Find where the given text appears and provide that cell's center as (X, Y) coordinate. 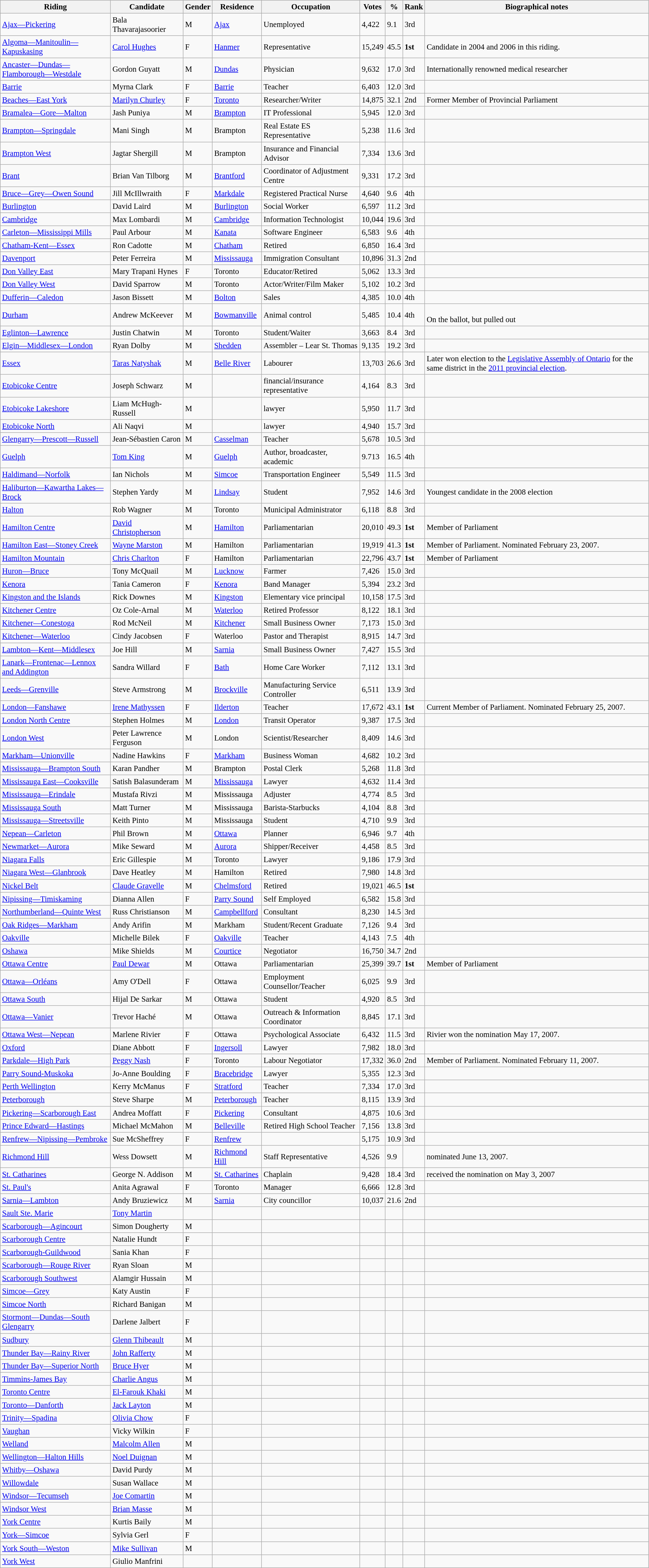
Insurance and Financial Advisor (311, 153)
Ian Nichols (147, 475)
Kanata (237, 232)
Bracebridge (237, 1074)
4,774 (373, 795)
Nickel Belt (55, 886)
Algoma—Manitoulin—Kapuskasing (55, 47)
9.4 (394, 925)
Barista-Starbucks (311, 808)
Ron Cadotte (147, 245)
6,025 (373, 982)
13.8 (394, 1126)
Liam McHugh-Russell (147, 408)
Vaughan (55, 1431)
31.3 (394, 258)
Rick Downes (147, 597)
11.6 (394, 131)
15,249 (373, 47)
Toronto—Danforth (55, 1405)
Ali Naqvi (147, 426)
Rob Wagner (147, 510)
Amy O'Dell (147, 982)
York Centre (55, 1522)
Sue McSheffrey (147, 1139)
London—Fanshawe (55, 707)
Real Estate ES Representative (311, 131)
Youngest candidate in the 2008 election (537, 492)
Parry Sound-Muskoka (55, 1074)
Mani Singh (147, 131)
5,175 (373, 1139)
6,583 (373, 232)
Carleton—Mississippi Mills (55, 232)
Paul Arbour (147, 232)
Myrna Clark (147, 87)
19,919 (373, 545)
Phil Brown (147, 834)
Justin Chatwin (147, 333)
Charlie Angus (147, 1379)
14.7 (394, 636)
Stephen Yardy (147, 492)
Scarborough Centre (55, 1239)
Newmarket—Aurora (55, 847)
Darlene Jalbert (147, 1322)
Peggy Nash (147, 1061)
Davenport (55, 258)
5,950 (373, 408)
Shipper/Receiver (311, 847)
Gender (198, 7)
Michael McMahon (147, 1126)
Trevor Haché (147, 1017)
10,044 (373, 219)
Jagtar Shergill (147, 153)
Joe Comartin (147, 1496)
Steve Sharpe (147, 1100)
Renfrew—Nipissing—Pembroke (55, 1139)
Paul Dewar (147, 964)
Rank (414, 7)
Staff Representative (311, 1156)
Katy Austin (147, 1291)
Transit Operator (311, 720)
Unemployed (311, 25)
4,143 (373, 938)
Later won election to the Legislative Assembly of Ontario for the same district in the 2011 provincial election. (537, 364)
7,112 (373, 667)
Brant (55, 175)
Hijal De Sarkar (147, 999)
Ottawa—Vanier (55, 1017)
43.7 (394, 558)
Simcoe (237, 475)
Sandra Willard (147, 667)
Retired High School Teacher (311, 1126)
Hanmer (237, 47)
Thunder Bay—Superior North (55, 1366)
Etobicoke Lakeshore (55, 408)
Outreach & Information Coordinator (311, 1017)
Lucknow (237, 571)
8,915 (373, 636)
Kerry McManus (147, 1087)
Anita Agrawal (147, 1187)
13.6 (394, 153)
Glenn Thibeault (147, 1340)
Bruce Hyer (147, 1366)
16,750 (373, 951)
5,102 (373, 284)
Tony Martin (147, 1213)
11.7 (394, 408)
City councillor (311, 1200)
3,663 (373, 333)
17,672 (373, 707)
15.7 (394, 426)
17.2 (394, 175)
Nadine Hawkins (147, 755)
York South—Weston (55, 1548)
4,920 (373, 999)
14.5 (394, 912)
9.1 (394, 25)
7,173 (373, 623)
16.5 (394, 457)
Oshawa (55, 951)
10.6 (394, 1113)
Parkdale—High Park (55, 1061)
York—Simcoe (55, 1535)
Self Employed (311, 899)
Russ Christianson (147, 912)
12.3 (394, 1074)
Scarborough-Guildwood (55, 1252)
Huron—Bruce (55, 571)
Riding (55, 7)
Haldimand—Norfolk (55, 475)
Wess Dowsett (147, 1156)
Jo-Anne Boulding (147, 1074)
Kingston and the Islands (55, 597)
Richard Banigan (147, 1304)
Adjuster (311, 795)
Kitchener—Waterloo (55, 636)
4,940 (373, 426)
Simcoe—Grey (55, 1291)
18.0 (394, 1048)
Hamilton Centre (55, 527)
Oz Cole-Arnal (147, 610)
Labourer (311, 364)
Kurtis Baily (147, 1522)
Diane Abbott (147, 1048)
Susan Wallace (147, 1483)
Joseph Schwarz (147, 386)
9,135 (373, 346)
4,385 (373, 298)
Rod McNeil (147, 623)
Member of Parliament. Nominated February 23, 2007. (537, 545)
10,158 (373, 597)
Etobicoke North (55, 426)
8,845 (373, 1017)
Brantford (237, 175)
Ingersoll (237, 1048)
5,394 (373, 584)
St. Paul's (55, 1187)
Jason Bissett (147, 298)
George N. Addison (147, 1174)
Kitchener (237, 623)
11.8 (394, 769)
Windsor—Tecumseh (55, 1496)
Andy Arifin (147, 925)
Sales (311, 298)
Assembler – Lear St. Thomas (311, 346)
9,331 (373, 175)
14,875 (373, 100)
7,980 (373, 873)
Bath (237, 667)
Author, broadcaster, academic (311, 457)
Taras Natyshak (147, 364)
Whitby—Oshawa (55, 1470)
Rivier won the nomination May 17, 2007. (537, 1035)
Brian Masse (147, 1509)
Transportation Engineer (311, 475)
received the nomination on May 3, 2007 (537, 1174)
4,526 (373, 1156)
Stratford (237, 1087)
15.8 (394, 899)
6,432 (373, 1035)
John Rafferty (147, 1353)
4,875 (373, 1113)
Brockville (237, 689)
34.7 (394, 951)
Negotiator (311, 951)
Registered Practical Nurse (311, 193)
David Sparrow (147, 284)
Chris Charlton (147, 558)
Social Worker (311, 206)
Casselman (237, 439)
17.9 (394, 860)
Hamilton Mountain (55, 558)
Beaches—East York (55, 100)
Jean-Sébastien Caron (147, 439)
Farmer (311, 571)
Dundas (237, 69)
Northumberland—Quinte West (55, 912)
Belle River (237, 364)
Ajax (237, 25)
Giulio Manfrini (147, 1561)
Thunder Bay—Rainy River (55, 1353)
Jill McIllwraith (147, 193)
Steve Armstrong (147, 689)
Candidate in 2004 and 2006 in this riding. (537, 47)
49.3 (394, 527)
Labour Negotiator (311, 1061)
20,010 (373, 527)
Michelle Bilek (147, 938)
32.1 (394, 100)
Timmins-James Bay (55, 1379)
15.5 (394, 649)
Ajax—Pickering (55, 25)
4,710 (373, 821)
41.3 (394, 545)
Educator/Retired (311, 271)
Keith Pinto (147, 821)
9.713 (373, 457)
5,485 (373, 315)
Internationally renowned medical researcher (537, 69)
Eglinton—Lawrence (55, 333)
Dave Heatley (147, 873)
5,062 (373, 271)
David Christopherson (147, 527)
Cindy Jacobsen (147, 636)
14.8 (394, 873)
% (394, 7)
Olivia Chow (147, 1418)
Matt Turner (147, 808)
London North Centre (55, 720)
Chatham (237, 245)
8,122 (373, 610)
Biographical notes (537, 7)
10.5 (394, 439)
Physician (311, 69)
Lindsay (237, 492)
Welland (55, 1444)
Member of Parliament. Nominated February 11, 2007. (537, 1061)
Kitchener—Conestoga (55, 623)
6,403 (373, 87)
9,632 (373, 69)
IT Professional (311, 113)
7,982 (373, 1048)
6,118 (373, 510)
Mike Sullivan (147, 1548)
Scarborough—Agincourt (55, 1226)
Dianna Allen (147, 899)
6,582 (373, 899)
Jash Puniya (147, 113)
Nepean—Carleton (55, 834)
Sania Khan (147, 1252)
Campbellford (237, 912)
19.6 (394, 219)
Bolton (237, 298)
6,511 (373, 689)
Haliburton—Kawartha Lakes—Brock (55, 492)
Bala Thavarajasoorier (147, 25)
Band Manager (311, 584)
Ryan Sloan (147, 1265)
5,945 (373, 113)
Wellington—Halton Hills (55, 1457)
Karan Pandher (147, 769)
8,409 (373, 738)
19,021 (373, 886)
Coordinator of Adjustment Centre (311, 175)
18.1 (394, 610)
4,422 (373, 25)
Current Member of Parliament. Nominated February 25, 2007. (537, 707)
Student/Waiter (311, 333)
Mississauga South (55, 808)
Mary Trapani Hynes (147, 271)
Toronto Centre (55, 1392)
Nipissing—Timiskaming (55, 899)
Mike Shields (147, 951)
Ryan Dolby (147, 346)
Pickering (237, 1113)
Chatham-Kent—Essex (55, 245)
4,164 (373, 386)
Retired Professor (311, 610)
16.4 (394, 245)
46.5 (394, 886)
17.1 (394, 1017)
Home Care Worker (311, 667)
Marilyn Churley (147, 100)
Researcher/Writer (311, 100)
York West (55, 1561)
Claude Gravelle (147, 886)
6,850 (373, 245)
Animal control (311, 315)
Mississauga—Brampton South (55, 769)
Scientist/Researcher (311, 738)
Perth Wellington (55, 1087)
Gordon Guyatt (147, 69)
Representative (311, 47)
9.7 (394, 834)
39.7 (394, 964)
5,355 (373, 1074)
Brampton West (55, 153)
Kingston (237, 597)
Sault Ste. Marie (55, 1213)
Joe Hill (147, 649)
Elgin—Middlesex—London (55, 346)
Niagara West—Glanbrook (55, 873)
Parry Sound (237, 899)
Malcolm Allen (147, 1444)
Actor/Writer/Film Maker (311, 284)
Irene Mathyssen (147, 707)
45.5 (394, 47)
Don Valley East (55, 271)
Oak Ridges—Markham (55, 925)
Max Lombardi (147, 219)
6,597 (373, 206)
Student/Recent Graduate (311, 925)
Bramalea—Gore—Malton (55, 113)
Vicky Wilkin (147, 1431)
Ottawa Centre (55, 964)
Elementary vice principal (311, 597)
12.8 (394, 1187)
Don Valley West (55, 284)
Occupation (311, 7)
Former Member of Provincial Parliament (537, 100)
Oxford (55, 1048)
Leeds—Grenville (55, 689)
financial/insurance representative (311, 386)
36.0 (394, 1061)
Planner (311, 834)
6,946 (373, 834)
Wayne Marston (147, 545)
Markdale (237, 193)
Ottawa South (55, 999)
Natalie Hundt (147, 1239)
4,682 (373, 755)
Manager (311, 1187)
Ottawa—Orléans (55, 982)
Tania Cameron (147, 584)
Kitchener Centre (55, 610)
Immigration Consultant (311, 258)
Eric Gillespie (147, 860)
Essex (55, 364)
4,458 (373, 847)
Psychological Associate (311, 1035)
On the ballot, but pulled out (537, 315)
Business Woman (311, 755)
El-Farouk Khaki (147, 1392)
Belleville (237, 1126)
4,104 (373, 808)
5,549 (373, 475)
Willowdale (55, 1483)
13.1 (394, 667)
25,399 (373, 964)
Mississauga East—Cooksville (55, 781)
Mississauga—Streetsville (55, 821)
Residence (237, 7)
Scarborough—Rouge River (55, 1265)
Brian Van Tilborg (147, 175)
17,332 (373, 1061)
23.2 (394, 584)
Candidate (147, 7)
Chaplain (311, 1174)
Andrea Moffatt (147, 1113)
Durham (55, 315)
Simon Dougherty (147, 1226)
David Laird (147, 206)
Carol Hughes (147, 47)
Satish Balasunderam (147, 781)
Mississauga—Erindale (55, 795)
Bowmanville (237, 315)
David Purdy (147, 1470)
Peter Ferreira (147, 258)
London West (55, 738)
Tom King (147, 457)
Ancaster—Dundas—Flamborough—Westdale (55, 69)
9,387 (373, 720)
10,896 (373, 258)
Tony McQuail (147, 571)
26.6 (394, 364)
Trinity—Spadina (55, 1418)
Manufacturing Service Controller (311, 689)
8.3 (394, 386)
Pastor and Therapist (311, 636)
Sylvia Gerl (147, 1535)
Renfrew (237, 1139)
5,238 (373, 131)
13.3 (394, 271)
22,796 (373, 558)
Peter Lawrence Ferguson (147, 738)
8.4 (394, 333)
Sarnia—Lambton (55, 1200)
Andrew McKeever (147, 315)
Employment Counsellor/Teacher (311, 982)
Niagara Falls (55, 860)
Stephen Holmes (147, 720)
43.1 (394, 707)
Marlene Rivier (147, 1035)
Pickering—Scarborough East (55, 1113)
Simcoe North (55, 1304)
Hamilton East—Stoney Creek (55, 545)
11.4 (394, 781)
Municipal Administrator (311, 510)
7,126 (373, 925)
7,427 (373, 649)
21.6 (394, 1200)
Noel Duignan (147, 1457)
Alamgir Hussain (147, 1278)
nominated June 13, 2007. (537, 1156)
5,678 (373, 439)
7,426 (373, 571)
Bruce—Grey—Owen Sound (55, 193)
Dufferin—Caledon (55, 298)
Information Technologist (311, 219)
9,186 (373, 860)
Etobicoke Centre (55, 386)
Software Engineer (311, 232)
Windsor West (55, 1509)
Chelmsford (237, 886)
Postal Clerk (311, 769)
Shedden (237, 346)
10.9 (394, 1139)
Jack Layton (147, 1405)
18.4 (394, 1174)
7,952 (373, 492)
7.5 (394, 938)
4,640 (373, 193)
7,156 (373, 1126)
Brampton—Springdale (55, 131)
10.0 (394, 298)
Lanark—Frontenac—Lennox and Addington (55, 667)
19.2 (394, 346)
Mike Seward (147, 847)
13,703 (373, 364)
Halton (55, 510)
8,115 (373, 1100)
10.4 (394, 315)
8,230 (373, 912)
Aurora (237, 847)
Prince Edward—Hastings (55, 1126)
6,666 (373, 1187)
5,268 (373, 769)
Andy Bruziewicz (147, 1200)
Votes (373, 7)
Stormont—Dundas—South Glengarry (55, 1322)
Glengarry—Prescott—Russell (55, 439)
10,037 (373, 1200)
Ottawa West—Nepean (55, 1035)
11.2 (394, 206)
Scarborough Southwest (55, 1278)
Mustafa Rivzi (147, 795)
Ilderton (237, 707)
Sudbury (55, 1340)
4,632 (373, 781)
Lambton—Kent—Middlesex (55, 649)
9,428 (373, 1174)
Markham—Unionville (55, 755)
Courtice (237, 951)
